For the text-containing cell, return its midpoint in (X, Y) coordinate format. 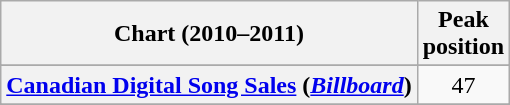
Chart (2010–2011) (209, 34)
Canadian Digital Song Sales (Billboard) (209, 85)
Peakposition (463, 34)
47 (463, 85)
